Search for the cell housing the specified text and yield its [X, Y] center coordinate. 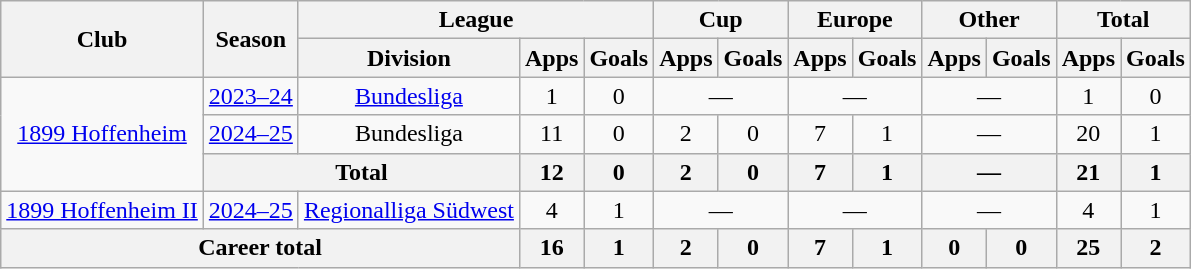
Season [250, 39]
Division [408, 58]
1899 Hoffenheim [102, 134]
16 [551, 248]
2023–24 [250, 96]
11 [551, 134]
Cup [721, 20]
Career total [260, 248]
Other [989, 20]
Regionalliga Südwest [408, 210]
21 [1088, 172]
12 [551, 172]
Europe [855, 20]
League [476, 20]
1899 Hoffenheim II [102, 210]
25 [1088, 248]
Club [102, 39]
20 [1088, 134]
